Search for the cell housing the specified text and yield its (x, y) center coordinate. 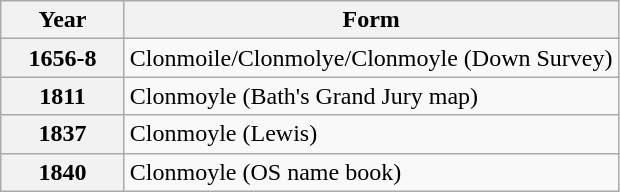
1656-8 (63, 58)
1811 (63, 96)
Year (63, 20)
Form (371, 20)
1840 (63, 172)
Clonmoile/Clonmolye/Clonmoyle (Down Survey) (371, 58)
1837 (63, 134)
Clonmoyle (OS name book) (371, 172)
Clonmoyle (Lewis) (371, 134)
Clonmoyle (Bath's Grand Jury map) (371, 96)
